Search for the cell housing the specified text and yield its [X, Y] center coordinate. 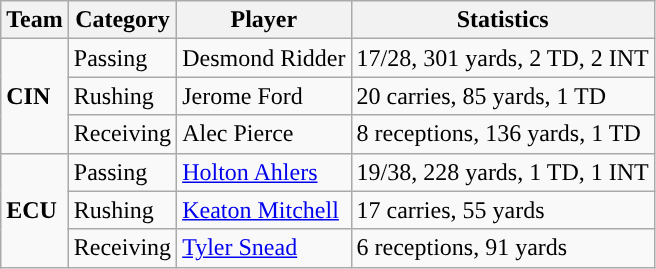
Jerome Ford [264, 96]
Team [35, 20]
CIN [35, 96]
17 carries, 55 yards [502, 210]
19/38, 228 yards, 1 TD, 1 INT [502, 172]
Player [264, 20]
Keaton Mitchell [264, 210]
Holton Ahlers [264, 172]
8 receptions, 136 yards, 1 TD [502, 134]
ECU [35, 210]
Tyler Snead [264, 248]
Alec Pierce [264, 134]
Category [122, 20]
17/28, 301 yards, 2 TD, 2 INT [502, 58]
Statistics [502, 20]
Desmond Ridder [264, 58]
6 receptions, 91 yards [502, 248]
20 carries, 85 yards, 1 TD [502, 96]
